For the text-containing cell, return its midpoint in [x, y] coordinate format. 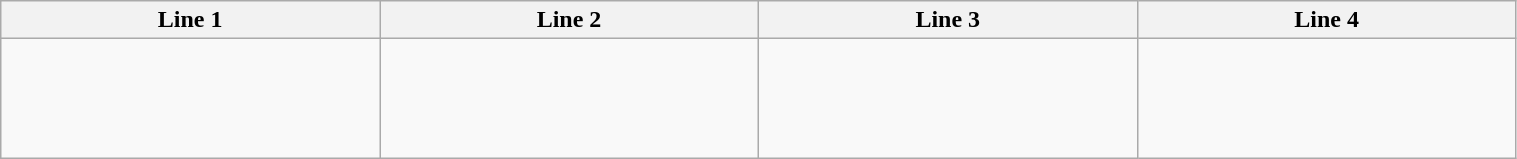
Line 2 [570, 20]
Line 4 [1326, 20]
Line 3 [948, 20]
Line 1 [190, 20]
